From the cell containing the given text, extract its center point as [x, y] coordinate. 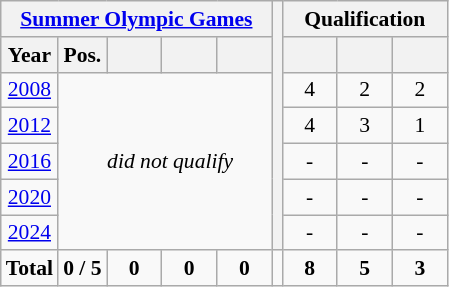
2012 [30, 126]
2016 [30, 162]
2024 [30, 233]
Total [30, 269]
did not qualify [170, 161]
Summer Olympic Games [136, 19]
8 [310, 269]
Pos. [82, 55]
0 / 5 [82, 269]
5 [364, 269]
Year [30, 55]
1 [420, 126]
Qualification [364, 19]
2020 [30, 197]
2008 [30, 90]
